Detect which cell encompasses the target text, then output its [X, Y] center coordinate. 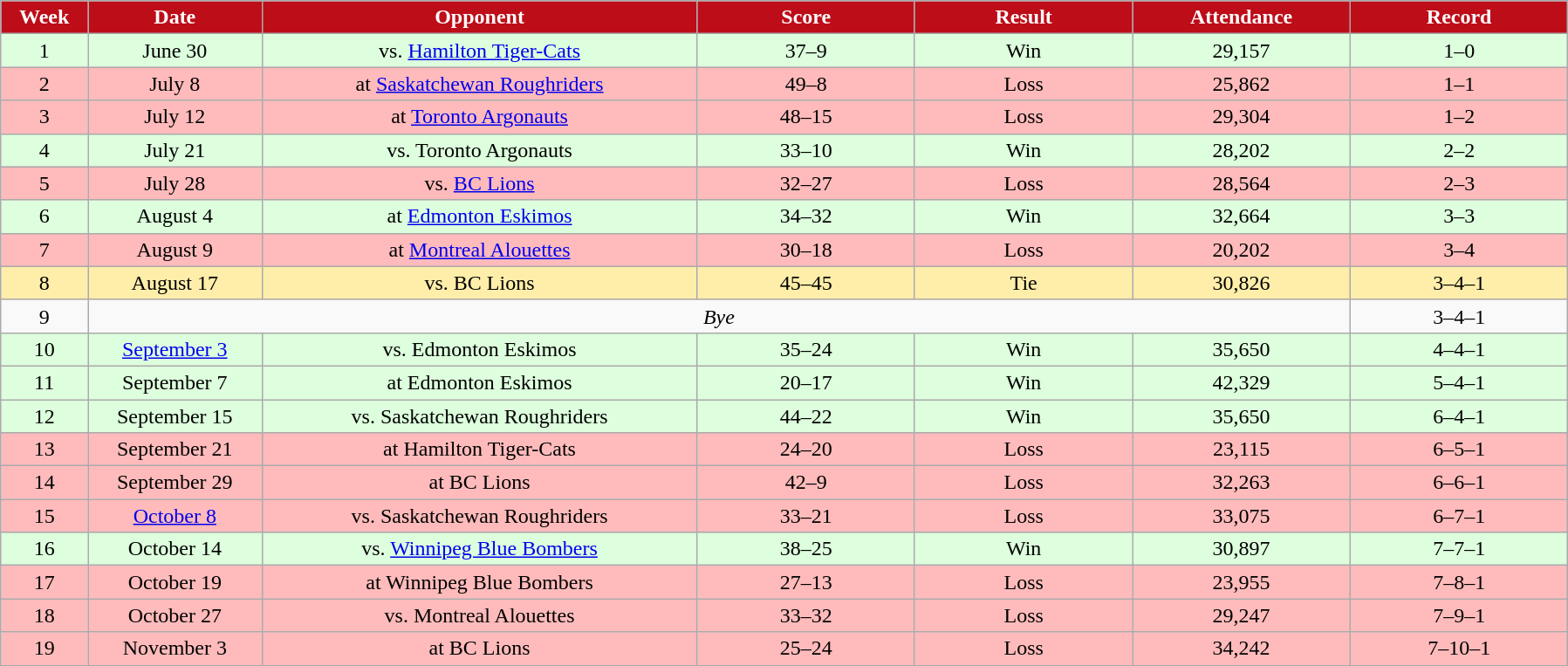
38–25 [806, 549]
vs. Toronto Argonauts [480, 150]
6 [45, 216]
September 15 [175, 416]
6–6–1 [1459, 483]
30,897 [1241, 549]
42–9 [806, 483]
July 12 [175, 117]
16 [45, 549]
October 27 [175, 615]
October 19 [175, 582]
Week [45, 17]
September 21 [175, 450]
Record [1459, 17]
23,115 [1241, 450]
33–10 [806, 150]
5 [45, 183]
33–21 [806, 516]
at Winnipeg Blue Bombers [480, 582]
Attendance [1241, 17]
July 28 [175, 183]
13 [45, 450]
23,955 [1241, 582]
September 29 [175, 483]
29,157 [1241, 51]
7 [45, 250]
August 17 [175, 283]
1–1 [1459, 84]
15 [45, 516]
28,202 [1241, 150]
24–20 [806, 450]
June 30 [175, 51]
1 [45, 51]
8 [45, 283]
12 [45, 416]
11 [45, 382]
5–4–1 [1459, 382]
October 14 [175, 549]
14 [45, 483]
29,304 [1241, 117]
7–10–1 [1459, 649]
37–9 [806, 51]
6–4–1 [1459, 416]
vs. Montreal Alouettes [480, 615]
November 3 [175, 649]
at Montreal Alouettes [480, 250]
35–24 [806, 349]
30,826 [1241, 283]
28,564 [1241, 183]
vs. Edmonton Eskimos [480, 349]
32,263 [1241, 483]
42,329 [1241, 382]
25,862 [1241, 84]
2–3 [1459, 183]
July 21 [175, 150]
3–4 [1459, 250]
10 [45, 349]
September 3 [175, 349]
vs. Winnipeg Blue Bombers [480, 549]
at Saskatchewan Roughriders [480, 84]
1–0 [1459, 51]
18 [45, 615]
1–2 [1459, 117]
vs. Hamilton Tiger-Cats [480, 51]
45–45 [806, 283]
32–27 [806, 183]
August 4 [175, 216]
44–22 [806, 416]
August 9 [175, 250]
at Hamilton Tiger-Cats [480, 450]
4–4–1 [1459, 349]
2–2 [1459, 150]
July 8 [175, 84]
48–15 [806, 117]
Bye [719, 316]
4 [45, 150]
33,075 [1241, 516]
6–5–1 [1459, 450]
9 [45, 316]
Result [1023, 17]
7–9–1 [1459, 615]
25–24 [806, 649]
29,247 [1241, 615]
3–3 [1459, 216]
19 [45, 649]
20–17 [806, 382]
September 7 [175, 382]
7–8–1 [1459, 582]
7–7–1 [1459, 549]
30–18 [806, 250]
Date [175, 17]
Opponent [480, 17]
34–32 [806, 216]
32,664 [1241, 216]
49–8 [806, 84]
at Toronto Argonauts [480, 117]
3 [45, 117]
Score [806, 17]
33–32 [806, 615]
27–13 [806, 582]
2 [45, 84]
34,242 [1241, 649]
20,202 [1241, 250]
October 8 [175, 516]
Tie [1023, 283]
6–7–1 [1459, 516]
17 [45, 582]
